Capture the cell that displays the provided text and extract its (X, Y) central coordinate. 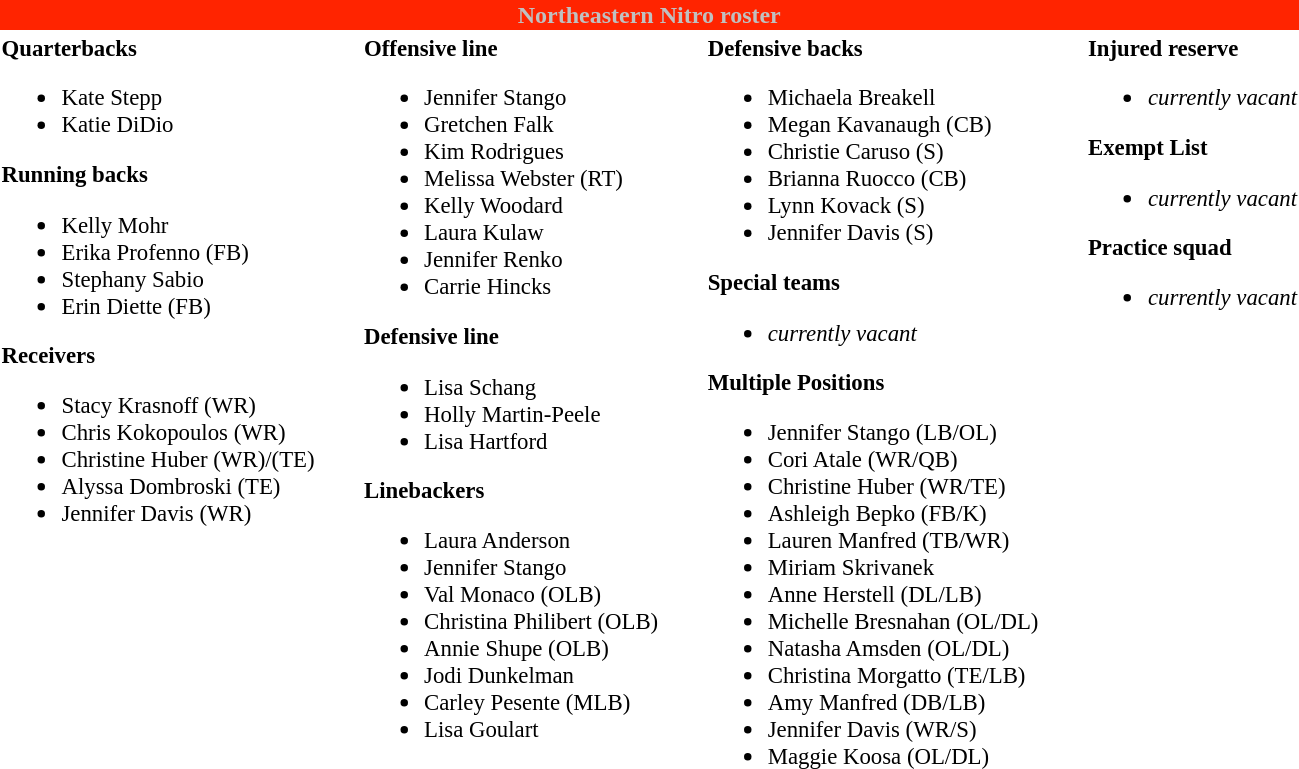
Northeastern Nitro roster (650, 15)
